Output the (X, Y) coordinate of the center of the cell containing the given text.  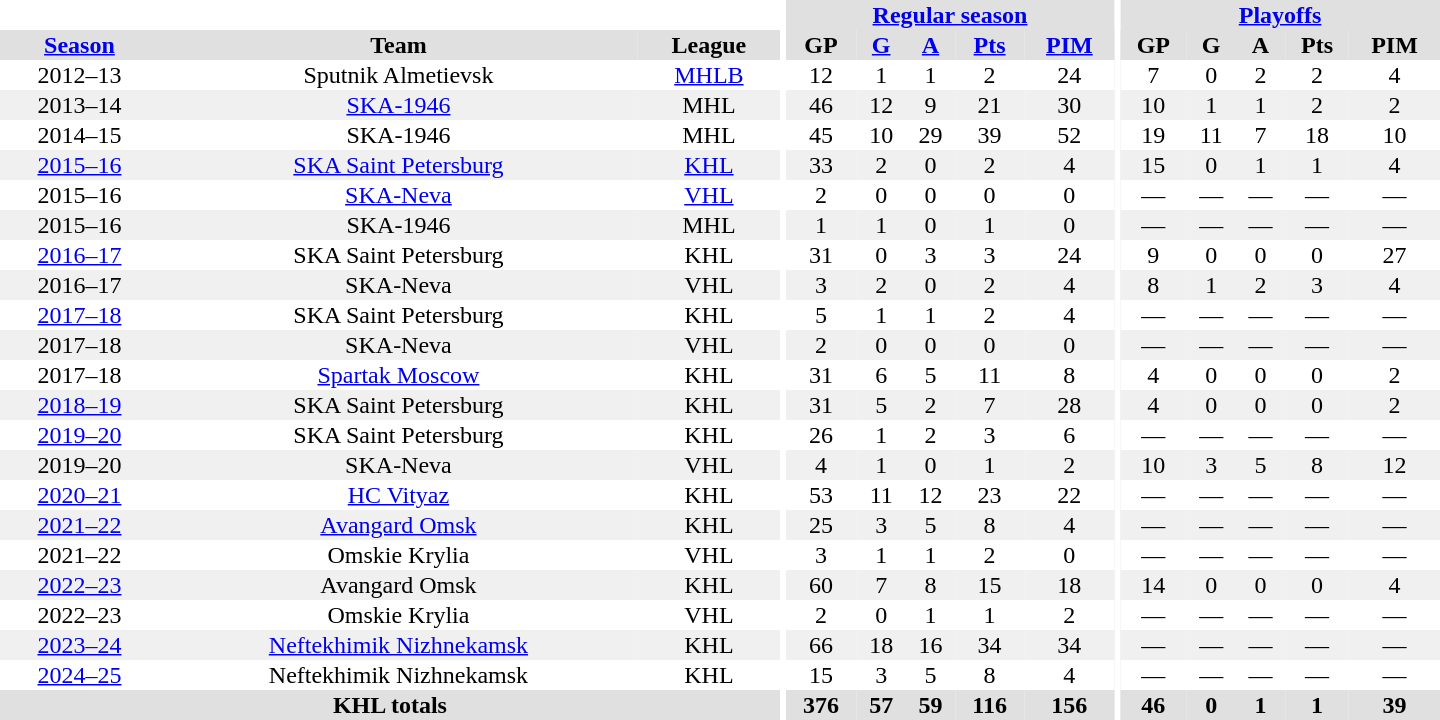
22 (1070, 495)
KHL totals (390, 705)
30 (1070, 105)
2020–21 (80, 495)
66 (820, 645)
21 (990, 105)
2014–15 (80, 135)
29 (930, 135)
2012–13 (80, 75)
52 (1070, 135)
57 (882, 705)
Regular season (950, 15)
53 (820, 495)
HC Vityaz (398, 495)
25 (820, 525)
16 (930, 645)
Spartak Moscow (398, 375)
33 (820, 165)
Season (80, 45)
MHLB (709, 75)
156 (1070, 705)
League (709, 45)
59 (930, 705)
2018–19 (80, 405)
14 (1153, 585)
Team (398, 45)
116 (990, 705)
2023–24 (80, 645)
60 (820, 585)
Playoffs (1280, 15)
2013–14 (80, 105)
376 (820, 705)
2024–25 (80, 675)
Sputnik Almetievsk (398, 75)
19 (1153, 135)
23 (990, 495)
28 (1070, 405)
27 (1394, 255)
45 (820, 135)
26 (820, 435)
